Output the (X, Y) coordinate of the center of the cell containing the given text.  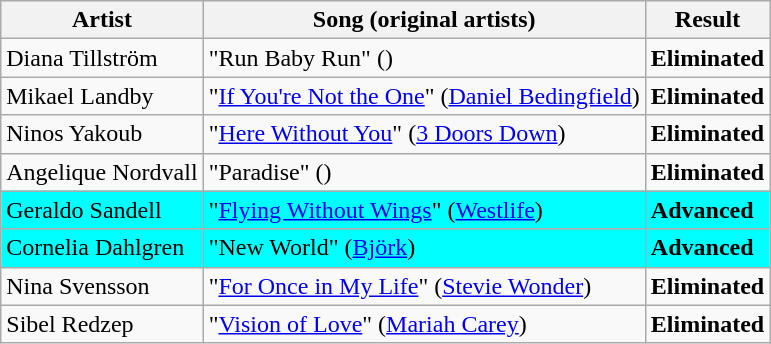
Song (original artists) (424, 20)
Result (707, 20)
"Run Baby Run" () (424, 58)
"Flying Without Wings" (Westlife) (424, 210)
Sibel Redzep (102, 324)
"Here Without You" (3 Doors Down) (424, 134)
"If You're Not the One" (Daniel Bedingfield) (424, 96)
Diana Tillström (102, 58)
Geraldo Sandell (102, 210)
Ninos Yakoub (102, 134)
"New World" (Björk) (424, 248)
Artist (102, 20)
Mikael Landby (102, 96)
Cornelia Dahlgren (102, 248)
Angelique Nordvall (102, 172)
Nina Svensson (102, 286)
"For Once in My Life" (Stevie Wonder) (424, 286)
"Paradise" () (424, 172)
"Vision of Love" (Mariah Carey) (424, 324)
